Provide the [X, Y] coordinate of the cell's center where the given text is located.  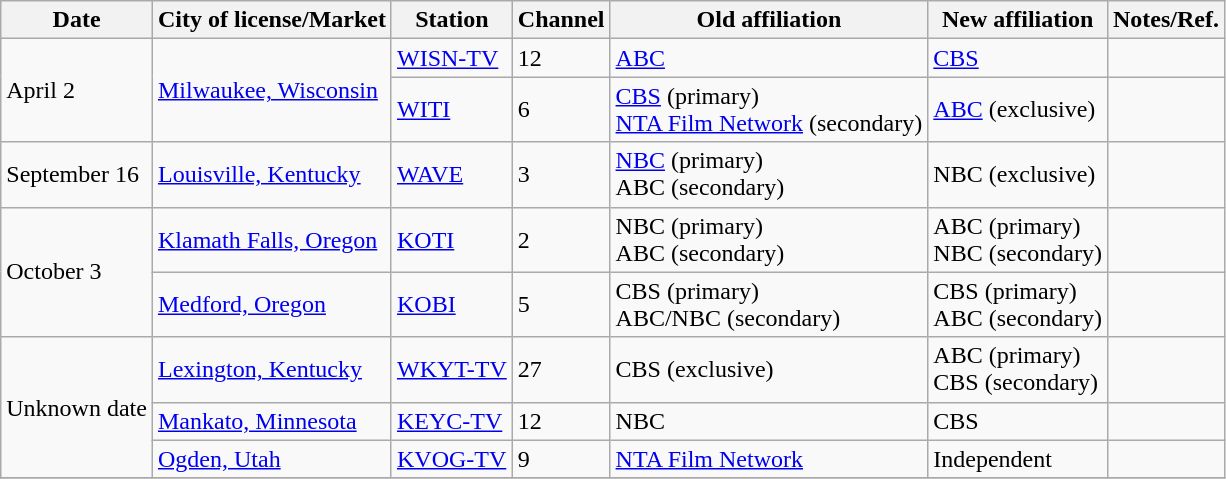
CBS (primary) NTA Film Network (secondary) [769, 110]
NBC (exclusive) [1018, 174]
ABC (primary) NBC (secondary) [1018, 240]
6 [561, 110]
KVOG-TV [452, 459]
3 [561, 174]
September 16 [77, 174]
Medford, Oregon [272, 304]
KEYC-TV [452, 421]
New affiliation [1018, 20]
ABC [769, 58]
CBS (primary) ABC (secondary) [1018, 304]
City of license/Market [272, 20]
Mankato, Minnesota [272, 421]
WKYT-TV [452, 370]
Old affiliation [769, 20]
Ogden, Utah [272, 459]
Klamath Falls, Oregon [272, 240]
5 [561, 304]
ABC (exclusive) [1018, 110]
KOTI [452, 240]
27 [561, 370]
CBS (exclusive) [769, 370]
Unknown date [77, 408]
Notes/Ref. [1166, 20]
NTA Film Network [769, 459]
Date [77, 20]
9 [561, 459]
Louisville, Kentucky [272, 174]
April 2 [77, 90]
Station [452, 20]
WITI [452, 110]
WISN-TV [452, 58]
October 3 [77, 272]
CBS (primary) ABC/NBC (secondary) [769, 304]
ABC (primary) CBS (secondary) [1018, 370]
NBC [769, 421]
Lexington, Kentucky [272, 370]
2 [561, 240]
Milwaukee, Wisconsin [272, 90]
WAVE [452, 174]
KOBI [452, 304]
Channel [561, 20]
Independent [1018, 459]
